Capture the cell that displays the provided text and extract its (x, y) central coordinate. 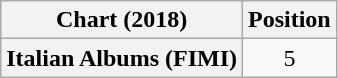
Position (290, 20)
Chart (2018) (122, 20)
Italian Albums (FIMI) (122, 58)
5 (290, 58)
